Search for the cell housing the specified text and yield its [x, y] center coordinate. 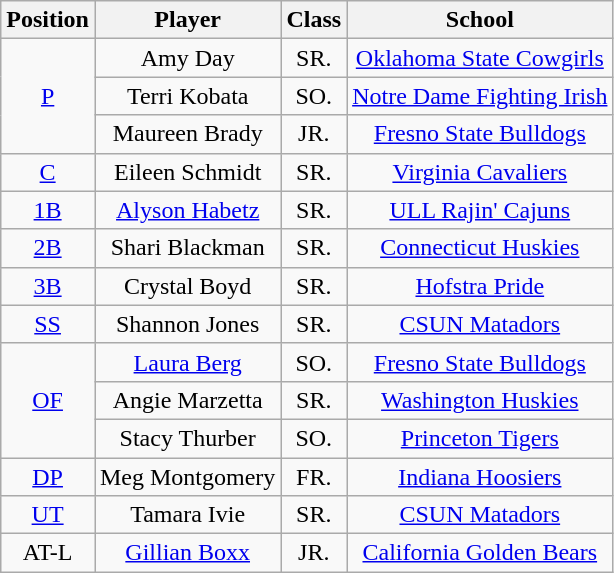
School [480, 20]
3B [48, 286]
Shari Blackman [187, 248]
Tamara Ivie [187, 515]
Amy Day [187, 58]
Virginia Cavaliers [480, 172]
FR. [314, 477]
Eileen Schmidt [187, 172]
OF [48, 400]
ULL Rajin' Cajuns [480, 210]
DP [48, 477]
Angie Marzetta [187, 400]
AT-L [48, 553]
C [48, 172]
Position [48, 20]
Alyson Habetz [187, 210]
Shannon Jones [187, 324]
2B [48, 248]
Player [187, 20]
Stacy Thurber [187, 438]
Washington Huskies [480, 400]
Maureen Brady [187, 134]
California Golden Bears [480, 553]
Terri Kobata [187, 96]
Hofstra Pride [480, 286]
Gillian Boxx [187, 553]
Indiana Hoosiers [480, 477]
SS [48, 324]
Crystal Boyd [187, 286]
Connecticut Huskies [480, 248]
Laura Berg [187, 362]
Oklahoma State Cowgirls [480, 58]
UT [48, 515]
Notre Dame Fighting Irish [480, 96]
1B [48, 210]
Meg Montgomery [187, 477]
P [48, 96]
Princeton Tigers [480, 438]
Class [314, 20]
